For the text-containing cell, return its midpoint in (X, Y) coordinate format. 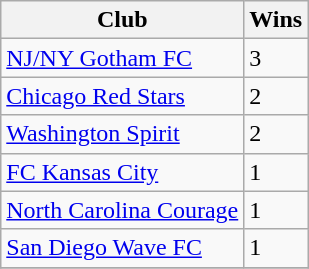
Wins (276, 20)
Washington Spirit (122, 134)
Club (122, 20)
3 (276, 58)
Chicago Red Stars (122, 96)
NJ/NY Gotham FC (122, 58)
FC Kansas City (122, 172)
San Diego Wave FC (122, 248)
North Carolina Courage (122, 210)
